Determine the (X, Y) coordinate at the center of the cell enclosing the given text.  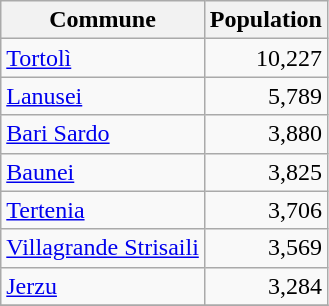
5,789 (266, 96)
Commune (103, 20)
Tertenia (103, 210)
3,284 (266, 286)
3,825 (266, 172)
Baunei (103, 172)
Tortolì (103, 58)
3,569 (266, 248)
10,227 (266, 58)
Lanusei (103, 96)
Villagrande Strisaili (103, 248)
Population (266, 20)
Bari Sardo (103, 134)
Jerzu (103, 286)
3,706 (266, 210)
3,880 (266, 134)
